Pinpoint the cell where the given text exists, returning its [X, Y] midpoint coordinate. 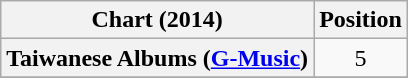
5 [361, 58]
Taiwanese Albums (G-Music) [158, 58]
Chart (2014) [158, 20]
Position [361, 20]
